Detect which cell encompasses the target text, then output its (x, y) center coordinate. 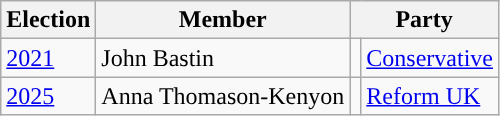
Member (223, 20)
Anna Thomason-Kenyon (223, 96)
Conservative (430, 58)
Reform UK (430, 96)
Election (48, 20)
2021 (48, 58)
Party (424, 20)
John Bastin (223, 58)
2025 (48, 96)
